Identify which cell holds the provided text, then report its (x, y) central coordinate. 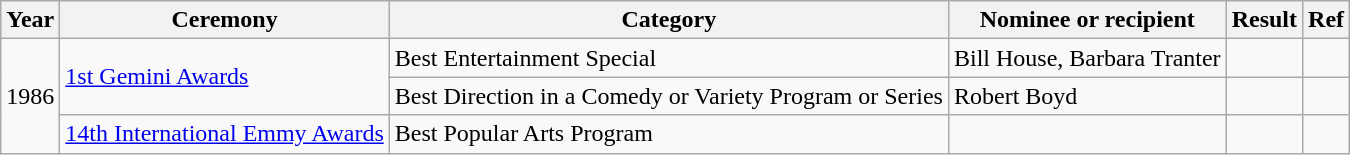
14th International Emmy Awards (224, 134)
1986 (30, 96)
Robert Boyd (1087, 96)
Ceremony (224, 20)
Bill House, Barbara Tranter (1087, 58)
Nominee or recipient (1087, 20)
1st Gemini Awards (224, 77)
Best Popular Arts Program (668, 134)
Result (1264, 20)
Best Direction in a Comedy or Variety Program or Series (668, 96)
Ref (1326, 20)
Category (668, 20)
Year (30, 20)
Best Entertainment Special (668, 58)
